Return the [x, y] coordinate for the center point of the cell that contains the specified text.  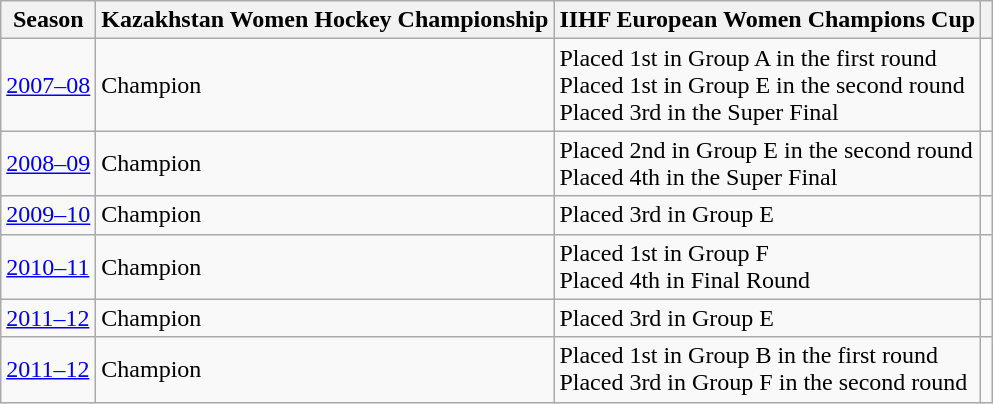
2007–08 [48, 85]
2010–11 [48, 266]
Season [48, 20]
2009–10 [48, 215]
Placed 1st in Group A in the first roundPlaced 1st in Group E in the second roundPlaced 3rd in the Super Final [768, 85]
Placed 1st in Group B in the first roundPlaced 3rd in Group F in the second round [768, 370]
Placed 1st in Group FPlaced 4th in Final Round [768, 266]
Kazakhstan Women Hockey Championship [325, 20]
2008–09 [48, 164]
Placed 2nd in Group E in the second roundPlaced 4th in the Super Final [768, 164]
IIHF European Women Champions Cup [768, 20]
